Detect which cell encompasses the target text, then output its [X, Y] center coordinate. 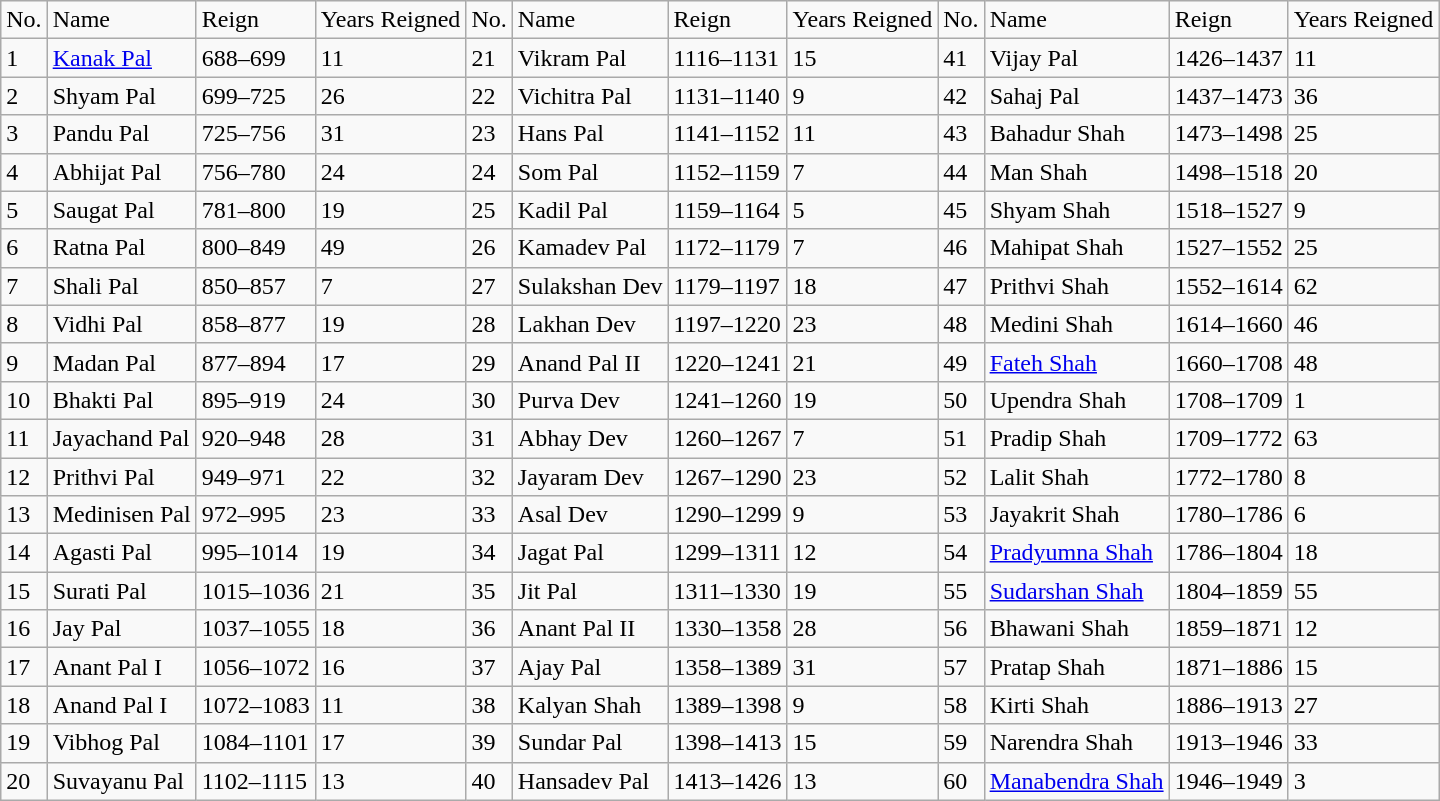
1913–1946 [1228, 743]
781–800 [256, 210]
895–919 [256, 400]
51 [961, 438]
725–756 [256, 134]
Kadil Pal [590, 210]
972–995 [256, 515]
29 [489, 362]
1660–1708 [1228, 362]
Asal Dev [590, 515]
1780–1786 [1228, 515]
59 [961, 743]
32 [489, 477]
Kanak Pal [122, 58]
34 [489, 553]
Jit Pal [590, 591]
43 [961, 134]
Manabendra Shah [1076, 781]
Kirti Shah [1076, 705]
920–948 [256, 438]
699–725 [256, 96]
1260–1267 [728, 438]
Anand Pal I [122, 705]
1886–1913 [1228, 705]
Pandu Pal [122, 134]
Kamadev Pal [590, 248]
39 [489, 743]
1413–1426 [728, 781]
Abhay Dev [590, 438]
1518–1527 [1228, 210]
949–971 [256, 477]
1437–1473 [1228, 96]
35 [489, 591]
Narendra Shah [1076, 743]
850–857 [256, 286]
Medini Shah [1076, 324]
Jayachand Pal [122, 438]
858–877 [256, 324]
688–699 [256, 58]
Pradip Shah [1076, 438]
Agasti Pal [122, 553]
Vidhi Pal [122, 324]
1311–1330 [728, 591]
Hansadev Pal [590, 781]
30 [489, 400]
1015–1036 [256, 591]
57 [961, 667]
800–849 [256, 248]
2 [24, 96]
Vibhog Pal [122, 743]
1056–1072 [256, 667]
40 [489, 781]
1159–1164 [728, 210]
1330–1358 [728, 629]
1131–1140 [728, 96]
Sundar Pal [590, 743]
1389–1398 [728, 705]
Anant Pal I [122, 667]
Upendra Shah [1076, 400]
Ajay Pal [590, 667]
Som Pal [590, 172]
1072–1083 [256, 705]
1220–1241 [728, 362]
Fateh Shah [1076, 362]
53 [961, 515]
Kalyan Shah [590, 705]
14 [24, 553]
58 [961, 705]
Hans Pal [590, 134]
Prithvi Shah [1076, 286]
62 [1364, 286]
54 [961, 553]
1527–1552 [1228, 248]
Surati Pal [122, 591]
Suvayanu Pal [122, 781]
1267–1290 [728, 477]
Jayakrit Shah [1076, 515]
1871–1886 [1228, 667]
1241–1260 [728, 400]
1708–1709 [1228, 400]
Ratna Pal [122, 248]
10 [24, 400]
42 [961, 96]
Sahaj Pal [1076, 96]
1179–1197 [728, 286]
Man Shah [1076, 172]
Saugat Pal [122, 210]
Sudarshan Shah [1076, 591]
1358–1389 [728, 667]
Jayaram Dev [590, 477]
1552–1614 [1228, 286]
1498–1518 [1228, 172]
Shali Pal [122, 286]
56 [961, 629]
Medinisen Pal [122, 515]
Jagat Pal [590, 553]
Lakhan Dev [590, 324]
1037–1055 [256, 629]
Vichitra Pal [590, 96]
Pradyumna Shah [1076, 553]
45 [961, 210]
37 [489, 667]
1290–1299 [728, 515]
Prithvi Pal [122, 477]
Pratap Shah [1076, 667]
1709–1772 [1228, 438]
41 [961, 58]
1398–1413 [728, 743]
Shyam Pal [122, 96]
Lalit Shah [1076, 477]
Bahadur Shah [1076, 134]
1426–1437 [1228, 58]
47 [961, 286]
44 [961, 172]
1859–1871 [1228, 629]
1786–1804 [1228, 553]
1116–1131 [728, 58]
1084–1101 [256, 743]
1804–1859 [1228, 591]
38 [489, 705]
1299–1311 [728, 553]
1197–1220 [728, 324]
Mahipat Shah [1076, 248]
Bhawani Shah [1076, 629]
1152–1159 [728, 172]
877–894 [256, 362]
50 [961, 400]
Shyam Shah [1076, 210]
60 [961, 781]
1473–1498 [1228, 134]
Bhakti Pal [122, 400]
Vijay Pal [1076, 58]
1772–1780 [1228, 477]
Anant Pal II [590, 629]
Vikram Pal [590, 58]
Madan Pal [122, 362]
63 [1364, 438]
1102–1115 [256, 781]
52 [961, 477]
1946–1949 [1228, 781]
995–1014 [256, 553]
1614–1660 [1228, 324]
4 [24, 172]
Anand Pal II [590, 362]
Jay Pal [122, 629]
1141–1152 [728, 134]
Sulakshan Dev [590, 286]
756–780 [256, 172]
Purva Dev [590, 400]
Abhijat Pal [122, 172]
1172–1179 [728, 248]
